Detect which cell encompasses the target text, then output its (x, y) center coordinate. 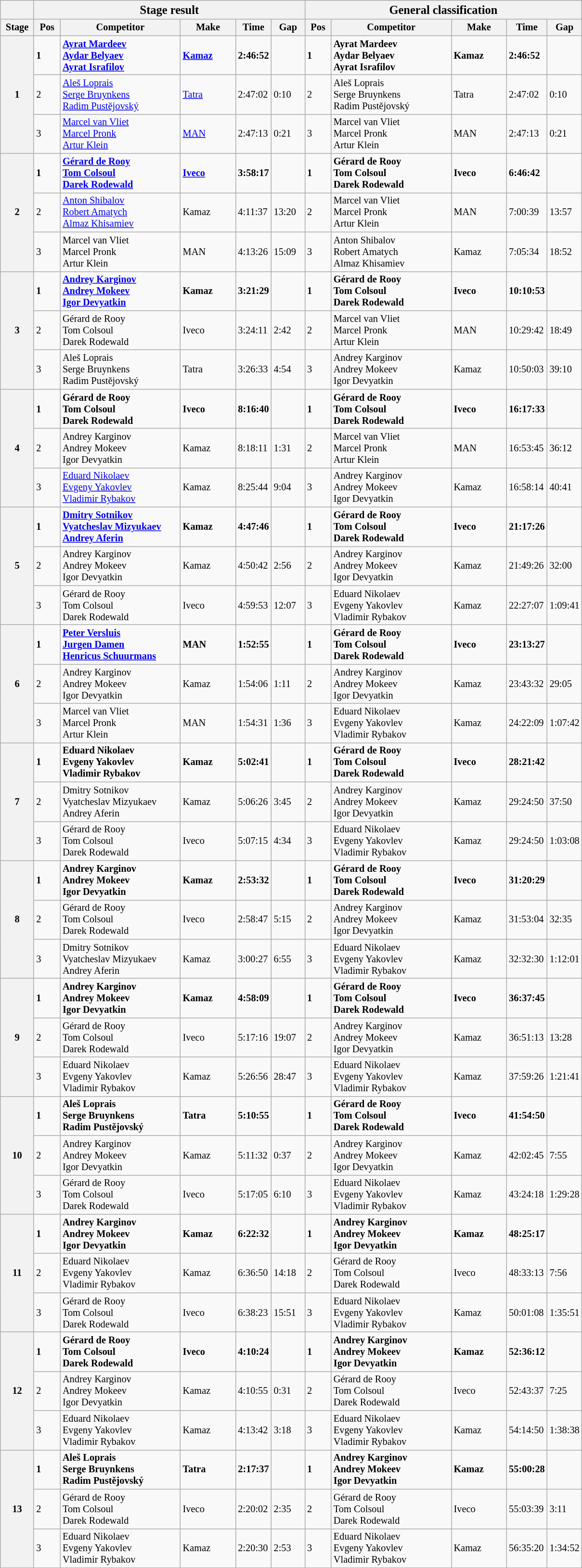
5:17:16 (253, 1037)
Peter Versluis Jurgen Damen Henricus Schuurmans (120, 644)
31:20:29 (527, 880)
12 (17, 1390)
2:53 (288, 1548)
2:20:30 (253, 1548)
12:07 (288, 605)
4:10:55 (253, 1391)
6:36:50 (253, 1273)
50:01:08 (527, 1313)
5:15 (288, 919)
3:11 (565, 1509)
37:59:26 (527, 1077)
5:11:32 (253, 1155)
3:26:33 (253, 370)
32:32:30 (527, 959)
7:25 (565, 1391)
5:10:55 (253, 1116)
6:46:42 (527, 173)
4:50:42 (253, 566)
10:10:53 (527, 291)
5:17:05 (253, 1195)
52:43:37 (527, 1391)
1:31 (288, 448)
4:10:24 (253, 1351)
3:00:27 (253, 959)
55:00:28 (527, 1469)
18:52 (565, 252)
7:55 (565, 1155)
37:50 (565, 802)
1:38:38 (565, 1430)
29:05 (565, 684)
55:03:39 (527, 1509)
4:13:26 (253, 252)
32:00 (565, 566)
21:17:26 (527, 527)
2:35 (288, 1509)
36:37:45 (527, 998)
41:54:50 (527, 1116)
7:00:39 (527, 212)
6:22:32 (253, 1234)
48:33:13 (527, 1273)
8:16:40 (253, 409)
5:02:41 (253, 762)
48:25:17 (527, 1234)
6:10 (288, 1195)
5 (17, 566)
1:03:08 (565, 841)
8:18:11 (253, 448)
31:53:04 (527, 919)
Stage (17, 27)
16:17:33 (527, 409)
22:27:07 (527, 605)
24:22:09 (527, 723)
1:29:28 (565, 1195)
7:05:34 (527, 252)
2:53:32 (253, 880)
5:26:56 (253, 1077)
0:37 (288, 1155)
2:42 (288, 330)
1:11 (288, 684)
21:49:26 (527, 566)
36:51:13 (527, 1037)
10:29:42 (527, 330)
4:11:37 (253, 212)
39:10 (565, 370)
3:18 (288, 1430)
4:59:53 (253, 605)
3:21:29 (253, 291)
3:58:17 (253, 173)
4:13:42 (253, 1430)
8 (17, 919)
Stage result (169, 10)
23:43:32 (527, 684)
16:58:14 (527, 487)
13:20 (288, 212)
28:47 (288, 1077)
1:54:06 (253, 684)
6 (17, 683)
9 (17, 1037)
4:58:09 (253, 998)
0:31 (288, 1391)
10:50:03 (527, 370)
13:28 (565, 1037)
32:35 (565, 919)
1:07:42 (565, 723)
2:56 (288, 566)
54:14:50 (527, 1430)
2:17:37 (253, 1469)
18:49 (565, 330)
36:12 (565, 448)
5:06:26 (253, 802)
1:21:41 (565, 1077)
11 (17, 1273)
1:35:51 (565, 1313)
9:04 (288, 487)
4:34 (288, 841)
2:20:02 (253, 1509)
4 (17, 448)
52:36:12 (527, 1351)
13 (17, 1509)
4:47:46 (253, 527)
1:52:55 (253, 644)
28:21:42 (527, 762)
3:24:11 (253, 330)
42:02:45 (527, 1155)
10 (17, 1155)
1:34:52 (565, 1548)
7 (17, 802)
13:57 (565, 212)
1:12:01 (565, 959)
40:41 (565, 487)
6:38:23 (253, 1313)
6:55 (288, 959)
1:36 (288, 723)
4:54 (288, 370)
5:07:15 (253, 841)
43:24:18 (527, 1195)
56:35:20 (527, 1548)
19:07 (288, 1037)
3:45 (288, 802)
15:09 (288, 252)
1:09:41 (565, 605)
2:58:47 (253, 919)
23:13:27 (527, 644)
General classification (443, 10)
14:18 (288, 1273)
7:56 (565, 1273)
15:51 (288, 1313)
8:25:44 (253, 487)
16:53:45 (527, 448)
1:54:31 (253, 723)
